Locate the cell with the specified text and output its (X, Y) center coordinate. 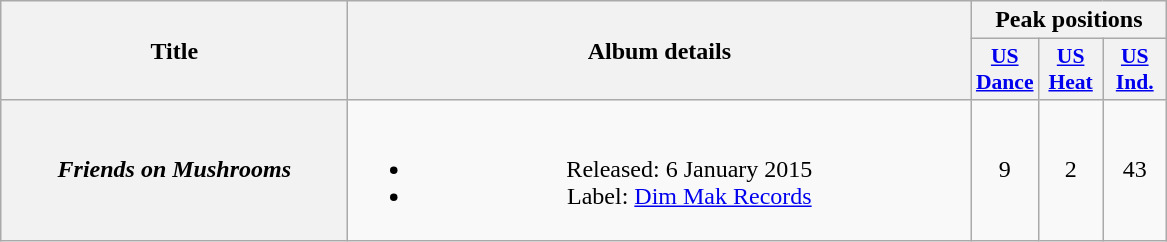
43 (1135, 170)
USInd. (1135, 70)
Peak positions (1069, 20)
Album details (660, 50)
2 (1071, 170)
Title (174, 50)
Friends on Mushrooms (174, 170)
9 (1005, 170)
USHeat (1071, 70)
USDance (1005, 70)
Released: 6 January 2015Label: Dim Mak Records (660, 170)
